Search for the cell housing the specified text and yield its (X, Y) center coordinate. 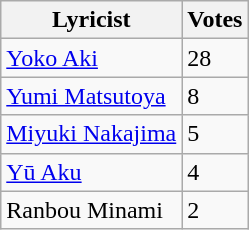
Lyricist (92, 20)
2 (215, 210)
Miyuki Nakajima (92, 134)
Votes (215, 20)
Yumi Matsutoya (92, 96)
Yū Aku (92, 172)
Ranbou Minami (92, 210)
28 (215, 58)
5 (215, 134)
4 (215, 172)
8 (215, 96)
Yoko Aki (92, 58)
